Determine the (x, y) coordinate at the center of the cell enclosing the given text.  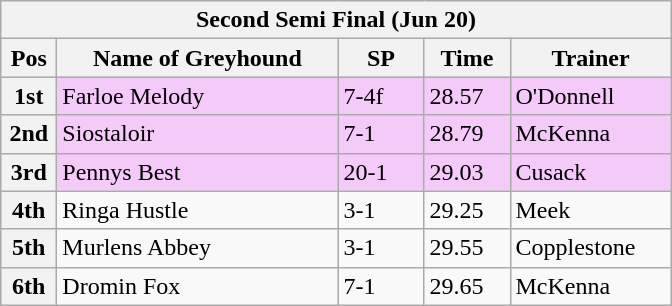
Farloe Melody (198, 96)
6th (29, 286)
SP (381, 58)
Pennys Best (198, 172)
5th (29, 248)
1st (29, 96)
Copplestone (590, 248)
Time (467, 58)
Pos (29, 58)
7-4f (381, 96)
29.65 (467, 286)
Trainer (590, 58)
Dromin Fox (198, 286)
Cusack (590, 172)
20-1 (381, 172)
Murlens Abbey (198, 248)
29.03 (467, 172)
O'Donnell (590, 96)
4th (29, 210)
Siostaloir (198, 134)
28.57 (467, 96)
Ringa Hustle (198, 210)
28.79 (467, 134)
2nd (29, 134)
Second Semi Final (Jun 20) (336, 20)
3rd (29, 172)
29.55 (467, 248)
Meek (590, 210)
29.25 (467, 210)
Name of Greyhound (198, 58)
